For the text-containing cell, return its midpoint in [X, Y] coordinate format. 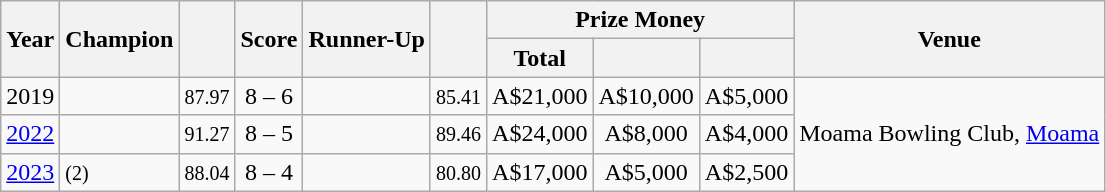
8 – 6 [269, 96]
A$21,000 [540, 96]
Champion [120, 39]
88.04 [207, 172]
A$24,000 [540, 134]
Score [269, 39]
8 – 4 [269, 172]
A$17,000 [540, 172]
A$8,000 [646, 134]
A$4,000 [746, 134]
2019 [30, 96]
87.97 [207, 96]
80.80 [458, 172]
Venue [950, 39]
2022 [30, 134]
Moama Bowling Club, Moama [950, 134]
85.41 [458, 96]
2023 [30, 172]
91.27 [207, 134]
Runner-Up [367, 39]
A$2,500 [746, 172]
Prize Money [640, 20]
(2) [120, 172]
89.46 [458, 134]
8 – 5 [269, 134]
Total [540, 58]
A$10,000 [646, 96]
Year [30, 39]
